Detect which cell encompasses the target text, then output its (x, y) center coordinate. 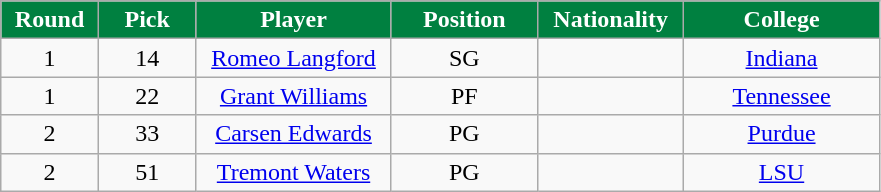
Pick (147, 20)
Carsen Edwards (294, 134)
Tennessee (782, 96)
22 (147, 96)
PF (464, 96)
Round (50, 20)
Tremont Waters (294, 172)
Romeo Langford (294, 58)
Purdue (782, 134)
Position (464, 20)
14 (147, 58)
College (782, 20)
51 (147, 172)
LSU (782, 172)
Player (294, 20)
Nationality (611, 20)
Indiana (782, 58)
Grant Williams (294, 96)
SG (464, 58)
33 (147, 134)
